Detect which cell encompasses the target text, then output its (X, Y) center coordinate. 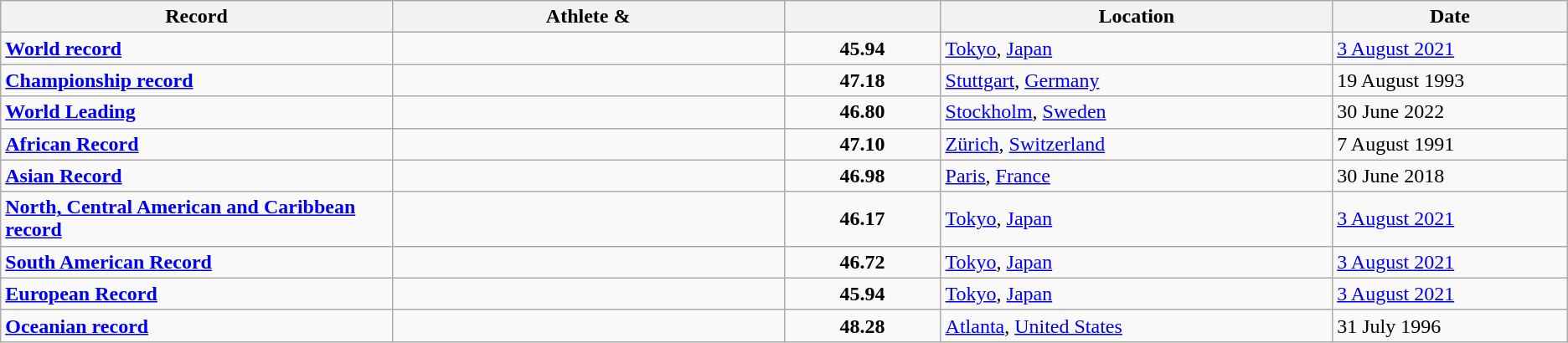
46.80 (863, 112)
Championship record (197, 80)
Asian Record (197, 176)
Record (197, 17)
30 June 2022 (1451, 112)
48.28 (863, 325)
47.10 (863, 144)
South American Record (197, 262)
Stockholm, Sweden (1137, 112)
31 July 1996 (1451, 325)
Paris, France (1137, 176)
European Record (197, 294)
46.72 (863, 262)
Stuttgart, Germany (1137, 80)
Date (1451, 17)
Location (1137, 17)
World Leading (197, 112)
African Record (197, 144)
19 August 1993 (1451, 80)
World record (197, 49)
Atlanta, United States (1137, 325)
46.17 (863, 219)
47.18 (863, 80)
46.98 (863, 176)
30 June 2018 (1451, 176)
North, Central American and Caribbean record (197, 219)
Zürich, Switzerland (1137, 144)
Athlete & (588, 17)
Oceanian record (197, 325)
7 August 1991 (1451, 144)
